From the cell containing the given text, extract its center point as [x, y] coordinate. 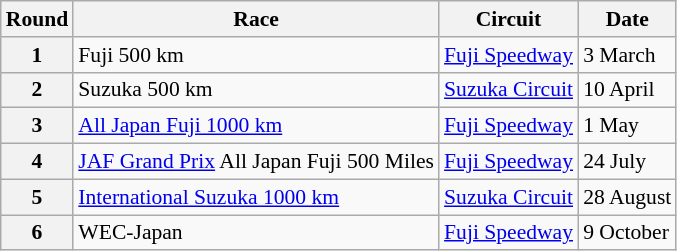
All Japan Fuji 1000 km [256, 126]
Date [627, 19]
5 [38, 197]
4 [38, 162]
2 [38, 90]
3 March [627, 55]
Race [256, 19]
1 May [627, 126]
WEC-Japan [256, 233]
28 August [627, 197]
9 October [627, 233]
1 [38, 55]
Suzuka 500 km [256, 90]
International Suzuka 1000 km [256, 197]
10 April [627, 90]
Fuji 500 km [256, 55]
3 [38, 126]
JAF Grand Prix All Japan Fuji 500 Miles [256, 162]
24 July [627, 162]
Circuit [508, 19]
Round [38, 19]
6 [38, 233]
